Capture the cell that displays the provided text and extract its (x, y) central coordinate. 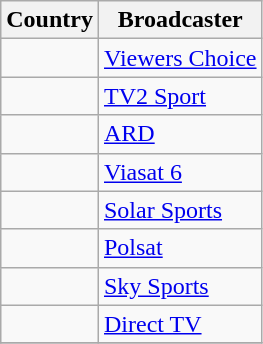
TV2 Sport (180, 96)
ARD (180, 134)
Broadcaster (180, 20)
Country (50, 20)
Solar Sports (180, 210)
Viasat 6 (180, 172)
Direct TV (180, 324)
Polsat (180, 248)
Sky Sports (180, 286)
Viewers Choice (180, 58)
